Pinpoint the cell where the given text exists, returning its (x, y) midpoint coordinate. 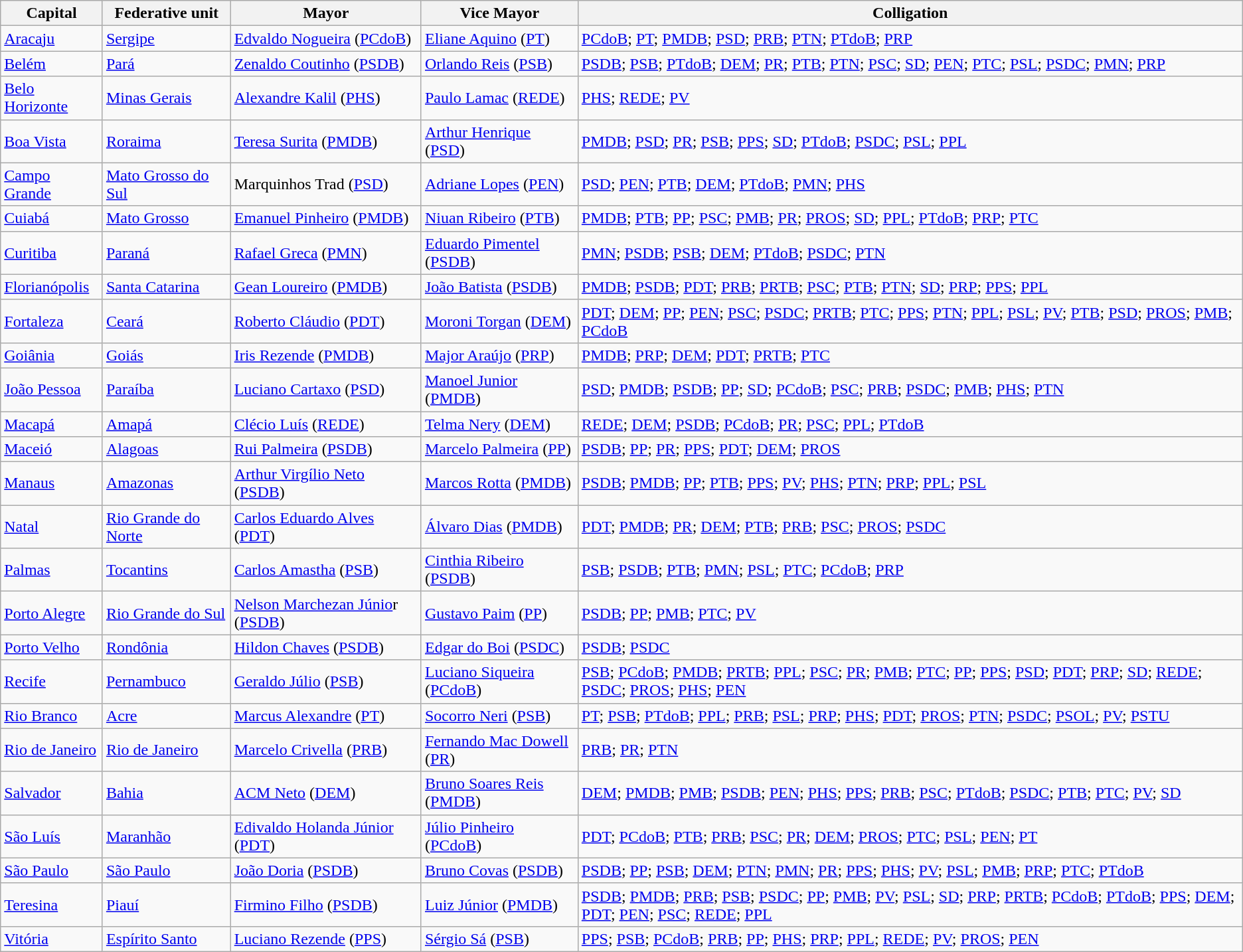
Capital (52, 13)
PT; PSB; PTdoB; PPL; PRB; PSL; PRP; PHS; PDT; PROS; PTN; PSDC; PSOL; PV; PSTU (910, 716)
Rui Palmeira (PSDB) (325, 449)
Roberto Cláudio (PDT) (325, 321)
Mato Grosso (166, 218)
PDT; PCdoB; PTB; PRB; PSC; PR; DEM; PROS; PTC; PSL; PEN; PT (910, 836)
PSDB; PP; PMB; PTC; PV (910, 613)
Bruno Soares Reis (PMDB) (499, 793)
Gean Loureiro (PMDB) (325, 287)
Álvaro Dias (PMDB) (499, 527)
Edvaldo Nogueira (PCdoB) (325, 39)
Paraná (166, 252)
Belo Horizonte (52, 98)
Natal (52, 527)
PSDB; PSB; PTdoB; DEM; PR; PTB; PTN; PSC; SD; PEN; PTC; PSL; PSDC; PMN; PRP (910, 64)
Espírito Santo (166, 939)
Eduardo Pimentel (PSDB) (499, 252)
Paraíba (166, 389)
Porto Alegre (52, 613)
Vice Mayor (499, 13)
PSDB; PSDC (910, 647)
Edivaldo Holanda Júnior (PDT) (325, 836)
Maceió (52, 449)
Marcelo Crivella (PRB) (325, 750)
Geraldo Júlio (PSB) (325, 681)
Zenaldo Coutinho (PSDB) (325, 64)
PRB; PR; PTN (910, 750)
Niuan Ribeiro (PTB) (499, 218)
Teresa Surita (PMDB) (325, 141)
Amapá (166, 424)
Bahia (166, 793)
Júlio Pinheiro (PCdoB) (499, 836)
João Pessoa (52, 389)
Marcos Rotta (PMDB) (499, 483)
Boa Vista (52, 141)
Luciano Siqueira (PCdoB) (499, 681)
Bruno Covas (PSDB) (499, 870)
Firmino Filho (PSDB) (325, 904)
Federative unit (166, 13)
Piauí (166, 904)
ACM Neto (DEM) (325, 793)
Aracaju (52, 39)
Rondônia (166, 647)
Tocantins (166, 570)
Paulo Lamac (REDE) (499, 98)
PMDB; PTB; PP; PSC; PMB; PR; PROS; SD; PPL; PTdoB; PRP; PTC (910, 218)
Manoel Junior (PMDB) (499, 389)
PSD; PMDB; PSDB; PP; SD; PCdoB; PSC; PRB; PSDC; PMB; PHS; PTN (910, 389)
Macapá (52, 424)
Emanuel Pinheiro (PMDB) (325, 218)
Goiás (166, 355)
Porto Velho (52, 647)
PMDB; PSDB; PDT; PRB; PRTB; PSC; PTB; PTN; SD; PRP; PPS; PPL (910, 287)
Marquinhos Trad (PSD) (325, 185)
PSB; PSDB; PTB; PMN; PSL; PTC; PCdoB; PRP (910, 570)
Adriane Lopes (PEN) (499, 185)
Palmas (52, 570)
DEM; PMDB; PMB; PSDB; PEN; PHS; PPS; PRB; PSC; PTdoB; PSDC; PTB; PTC; PV; SD (910, 793)
Campo Grande (52, 185)
João Doria (PSDB) (325, 870)
PHS; REDE; PV (910, 98)
Rio Grande do Sul (166, 613)
Rio Grande do Norte (166, 527)
João Batista (PSDB) (499, 287)
PMDB; PSD; PR; PSB; PPS; SD; PTdoB; PSDC; PSL; PPL (910, 141)
Iris Rezende (PMDB) (325, 355)
Nelson Marchezan Júnior (PSDB) (325, 613)
Fortaleza (52, 321)
Alexandre Kalil (PHS) (325, 98)
Fernando Mac Dowell (PR) (499, 750)
Cuiabá (52, 218)
Rafael Greca (PMN) (325, 252)
PMDB; PRP; DEM; PDT; PRTB; PTC (910, 355)
Edgar do Boi (PSDC) (499, 647)
Pará (166, 64)
Luciano Cartaxo (PSD) (325, 389)
Goiânia (52, 355)
REDE; DEM; PSDB; PCdoB; PR; PSC; PPL; PTdoB (910, 424)
PPS; PSB; PCdoB; PRB; PP; PHS; PRP; PPL; REDE; PV; PROS; PEN (910, 939)
Gustavo Paim (PP) (499, 613)
Clécio Luís (REDE) (325, 424)
Moroni Torgan (DEM) (499, 321)
PSDB; PMDB; PRB; PSB; PSDC; PP; PMB; PV; PSL; SD; PRP; PRTB; PCdoB; PTdoB; PPS; DEM; PDT; PEN; PSC; REDE; PPL (910, 904)
Manaus (52, 483)
Major Araújo (PRP) (499, 355)
Acre (166, 716)
Amazonas (166, 483)
PSDB; PP; PSB; DEM; PTN; PMN; PR; PPS; PHS; PV; PSL; PMB; PRP; PTC; PTdoB (910, 870)
Maranhão (166, 836)
Socorro Neri (PSB) (499, 716)
Mayor (325, 13)
Telma Nery (DEM) (499, 424)
PSDB; PP; PR; PPS; PDT; DEM; PROS (910, 449)
PCdoB; PT; PMDB; PSD; PRB; PTN; PTdoB; PRP (910, 39)
Orlando Reis (PSB) (499, 64)
Vitória (52, 939)
PDT; DEM; PP; PEN; PSC; PSDC; PRTB; PTC; PPS; PTN; PPL; PSL; PV; PTB; PSD; PROS; PMB; PCdoB (910, 321)
PSD; PEN; PTB; DEM; PTdoB; PMN; PHS (910, 185)
Sérgio Sá (PSB) (499, 939)
Florianópolis (52, 287)
Luciano Rezende (PPS) (325, 939)
Mato Grosso do Sul (166, 185)
Marcus Alexandre (PT) (325, 716)
Luiz Júnior (PMDB) (499, 904)
Sergipe (166, 39)
Teresina (52, 904)
PMN; PSDB; PSB; DEM; PTdoB; PSDC; PTN (910, 252)
Carlos Eduardo Alves (PDT) (325, 527)
Pernambuco (166, 681)
Santa Catarina (166, 287)
Cinthia Ribeiro (PSDB) (499, 570)
PSB; PCdoB; PMDB; PRTB; PPL; PSC; PR; PMB; PTC; PP; PPS; PSD; PDT; PRP; SD; REDE; PSDC; PROS; PHS; PEN (910, 681)
Arthur Virgílio Neto (PSDB) (325, 483)
Hildon Chaves (PSDB) (325, 647)
Ceará (166, 321)
PDT; PMDB; PR; DEM; PTB; PRB; PSC; PROS; PSDC (910, 527)
Arthur Henrique (PSD) (499, 141)
Alagoas (166, 449)
Salvador (52, 793)
Curitiba (52, 252)
São Luís (52, 836)
Rio Branco (52, 716)
Carlos Amastha (PSB) (325, 570)
Colligation (910, 13)
Recife (52, 681)
Eliane Aquino (PT) (499, 39)
Belém (52, 64)
PSDB; PMDB; PP; PTB; PPS; PV; PHS; PTN; PRP; PPL; PSL (910, 483)
Marcelo Palmeira (PP) (499, 449)
Minas Gerais (166, 98)
Roraima (166, 141)
